Find where the given text appears and provide that cell's center as (x, y) coordinate. 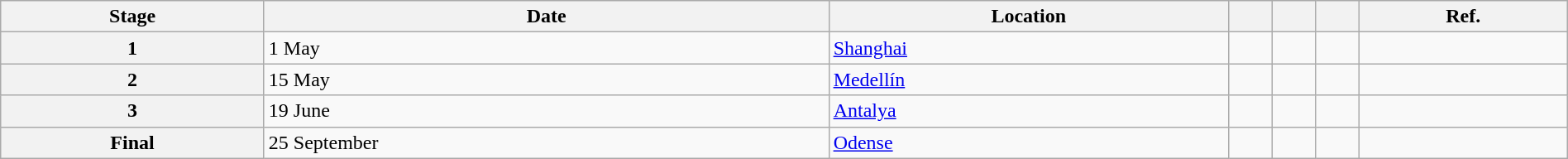
19 June (546, 111)
Date (546, 17)
1 (132, 48)
Ref. (1463, 17)
25 September (546, 142)
Medellín (1029, 79)
Shanghai (1029, 48)
2 (132, 79)
1 May (546, 48)
3 (132, 111)
Final (132, 142)
Stage (132, 17)
Location (1029, 17)
Antalya (1029, 111)
15 May (546, 79)
Odense (1029, 142)
